Locate the cell with the specified text and output its [X, Y] center coordinate. 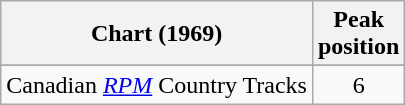
Canadian RPM Country Tracks [157, 85]
Peakposition [358, 34]
6 [358, 85]
Chart (1969) [157, 34]
